Pinpoint the cell where the given text exists, returning its [x, y] midpoint coordinate. 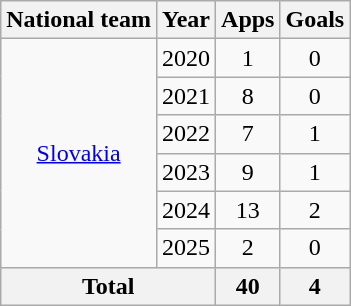
Slovakia [79, 153]
Apps [248, 20]
Total [108, 286]
Goals [315, 20]
National team [79, 20]
2022 [186, 134]
8 [248, 96]
40 [248, 286]
2025 [186, 248]
Year [186, 20]
2024 [186, 210]
7 [248, 134]
4 [315, 286]
2020 [186, 58]
9 [248, 172]
2021 [186, 96]
13 [248, 210]
2023 [186, 172]
